Output the (X, Y) coordinate of the center of the cell containing the given text.  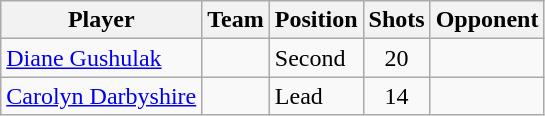
20 (396, 58)
Player (102, 20)
14 (396, 96)
Diane Gushulak (102, 58)
Position (316, 20)
Second (316, 58)
Shots (396, 20)
Team (236, 20)
Lead (316, 96)
Opponent (487, 20)
Carolyn Darbyshire (102, 96)
